Detect which cell encompasses the target text, then output its [x, y] center coordinate. 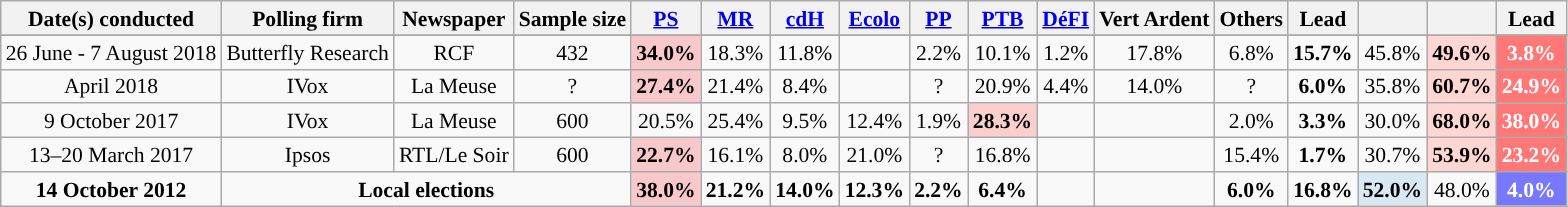
Ecolo [874, 18]
48.0% [1462, 189]
cdH [804, 18]
53.9% [1462, 155]
14 October 2012 [112, 189]
6.8% [1251, 52]
DéFI [1066, 18]
9 October 2017 [112, 121]
PP [938, 18]
45.8% [1392, 52]
9.5% [804, 121]
28.3% [1002, 121]
Local elections [426, 189]
21.0% [874, 155]
PTB [1002, 18]
60.7% [1462, 86]
68.0% [1462, 121]
PS [666, 18]
17.8% [1154, 52]
23.2% [1532, 155]
MR [736, 18]
Newspaper [454, 18]
Date(s) conducted [112, 18]
3.3% [1322, 121]
21.4% [736, 86]
25.4% [736, 121]
Vert Ardent [1154, 18]
52.0% [1392, 189]
1.9% [938, 121]
27.4% [666, 86]
8.0% [804, 155]
22.7% [666, 155]
RTL/Le Soir [454, 155]
Others [1251, 18]
35.8% [1392, 86]
April 2018 [112, 86]
8.4% [804, 86]
21.2% [736, 189]
10.1% [1002, 52]
13–20 March 2017 [112, 155]
Ipsos [308, 155]
49.6% [1462, 52]
Polling firm [308, 18]
1.7% [1322, 155]
Butterfly Research [308, 52]
15.7% [1322, 52]
12.3% [874, 189]
12.4% [874, 121]
4.0% [1532, 189]
11.8% [804, 52]
16.1% [736, 155]
1.2% [1066, 52]
20.5% [666, 121]
Sample size [572, 18]
432 [572, 52]
30.0% [1392, 121]
26 June - 7 August 2018 [112, 52]
20.9% [1002, 86]
30.7% [1392, 155]
15.4% [1251, 155]
24.9% [1532, 86]
RCF [454, 52]
6.4% [1002, 189]
3.8% [1532, 52]
18.3% [736, 52]
4.4% [1066, 86]
2.0% [1251, 121]
34.0% [666, 52]
